Scan for the cell matching the given text and deliver its [X, Y] coordinate at center. 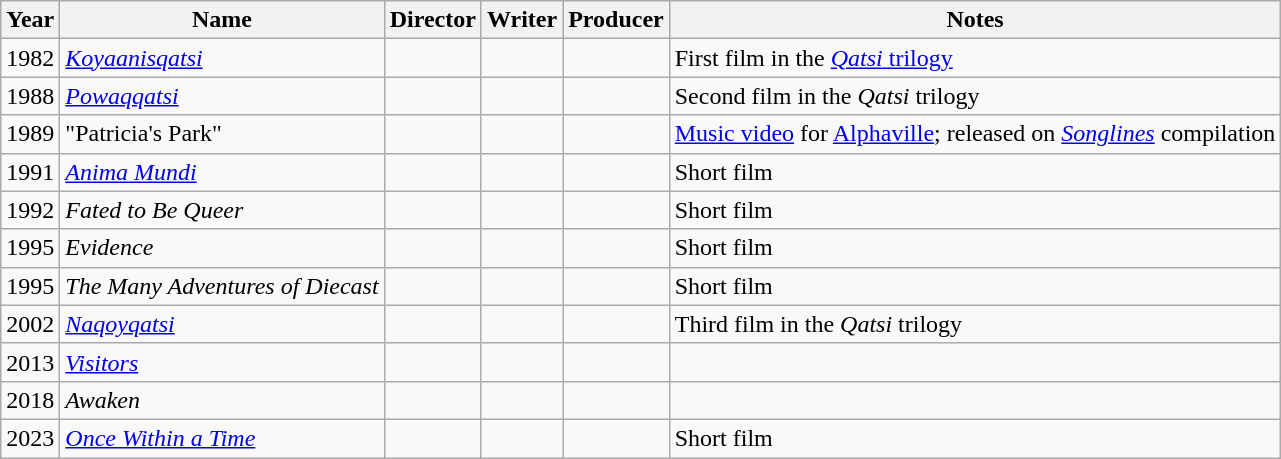
The Many Adventures of Diecast [222, 286]
Second film in the Qatsi trilogy [975, 96]
1988 [30, 96]
Writer [522, 20]
Producer [616, 20]
Year [30, 20]
Music video for Alphaville; released on Songlines compilation [975, 134]
Name [222, 20]
Naqoyqatsi [222, 324]
"Patricia's Park" [222, 134]
Third film in the Qatsi trilogy [975, 324]
First film in the Qatsi trilogy [975, 58]
Once Within a Time [222, 438]
2002 [30, 324]
Koyaanisqatsi [222, 58]
1982 [30, 58]
2023 [30, 438]
1989 [30, 134]
Director [432, 20]
2018 [30, 400]
Fated to Be Queer [222, 210]
2013 [30, 362]
1991 [30, 172]
Notes [975, 20]
Powaqqatsi [222, 96]
Visitors [222, 362]
1992 [30, 210]
Evidence [222, 248]
Awaken [222, 400]
Anima Mundi [222, 172]
